Capture the cell that displays the provided text and extract its [x, y] central coordinate. 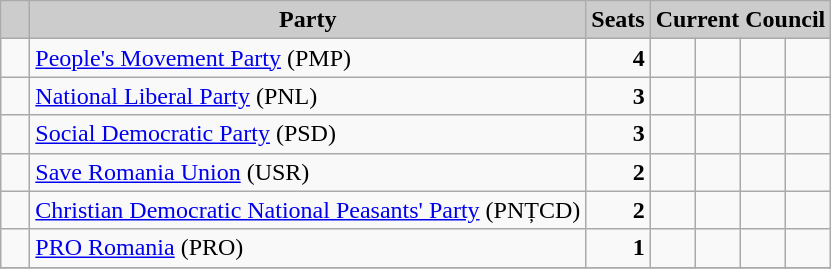
4 [618, 58]
National Liberal Party (PNL) [308, 96]
Seats [618, 20]
Current Council [740, 20]
Christian Democratic National Peasants' Party (PNȚCD) [308, 210]
Social Democratic Party (PSD) [308, 134]
Party [308, 20]
PRO Romania (PRO) [308, 248]
1 [618, 248]
People's Movement Party (PMP) [308, 58]
Save Romania Union (USR) [308, 172]
